Extract the [X, Y] coordinate from the center of the cell holding the provided text.  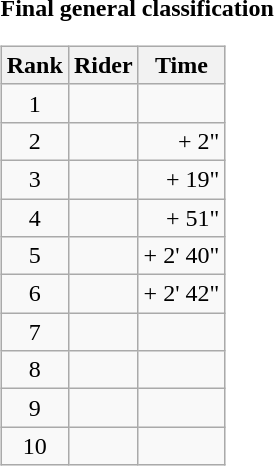
+ 2' 40" [182, 256]
+ 51" [182, 217]
Time [182, 65]
1 [34, 103]
+ 19" [182, 179]
10 [34, 446]
9 [34, 408]
6 [34, 294]
Rank [34, 65]
3 [34, 179]
2 [34, 141]
5 [34, 256]
8 [34, 370]
7 [34, 332]
Rider [103, 65]
4 [34, 217]
+ 2' 42" [182, 294]
+ 2" [182, 141]
